Provide the [X, Y] coordinate of the cell's center where the given text is located.  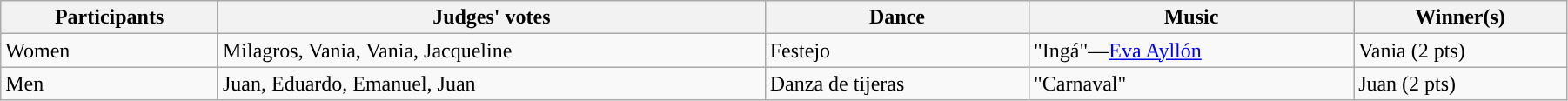
Juan (2 pts) [1460, 84]
Music [1192, 17]
Women [110, 50]
Judges' votes [491, 17]
Danza de tijeras [896, 84]
Dance [896, 17]
Vania (2 pts) [1460, 50]
Men [110, 84]
Participants [110, 17]
Milagros, Vania, Vania, Jacqueline [491, 50]
Winner(s) [1460, 17]
Festejo [896, 50]
"Carnaval" [1192, 84]
"Ingá"—Eva Ayllón [1192, 50]
Juan, Eduardo, Emanuel, Juan [491, 84]
